Provide the (x, y) coordinate of the cell's center where the given text is located.  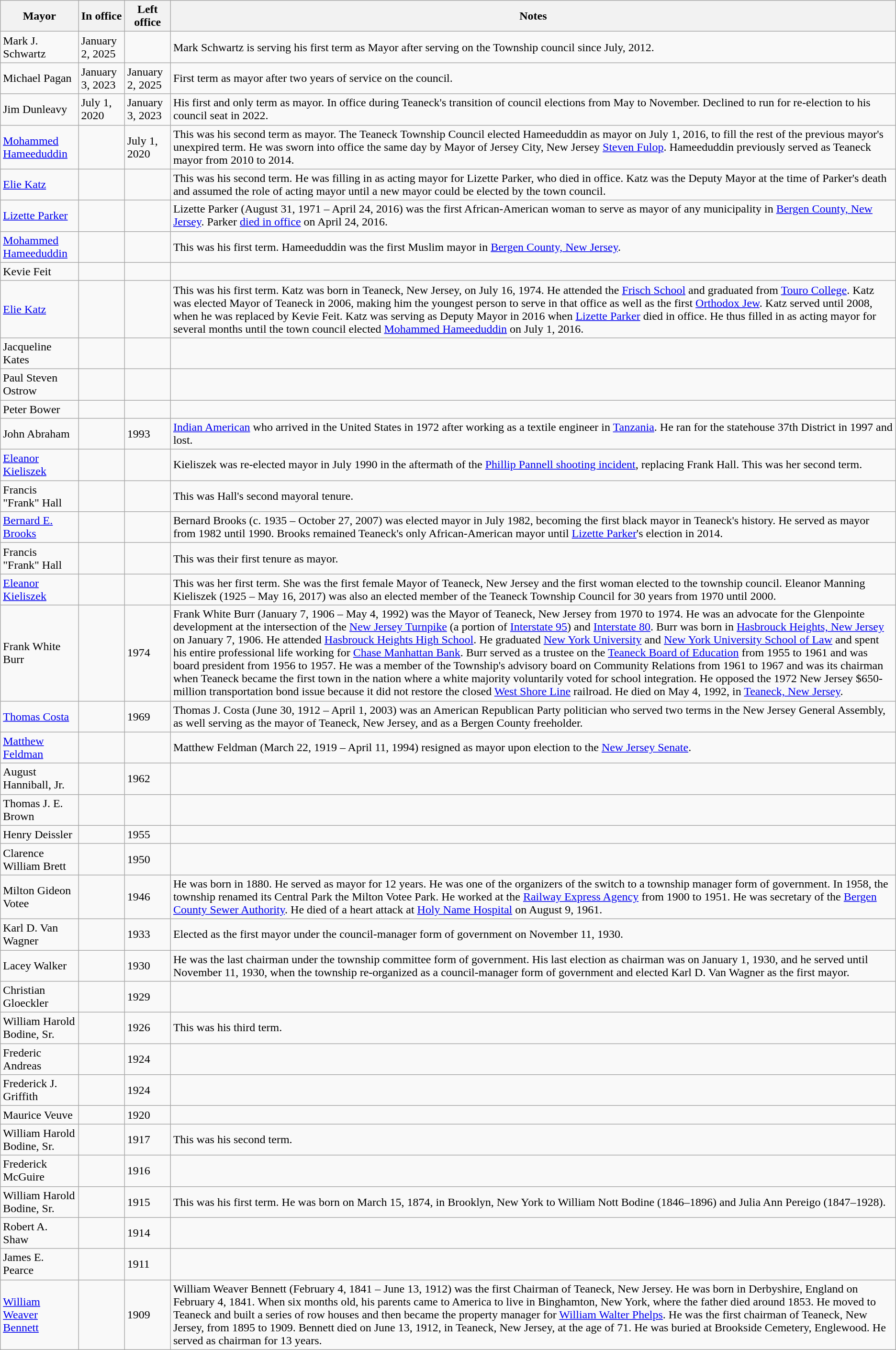
Bernard E. Brooks (39, 528)
Lacey Walker (39, 965)
William Weaver Bennett (39, 1315)
1909 (147, 1315)
1914 (147, 1233)
1969 (147, 716)
1929 (147, 997)
1915 (147, 1202)
1950 (147, 859)
This was their first tenure as mayor. (533, 558)
Maurice Veuve (39, 1115)
Frederick McGuire (39, 1171)
This was his third term. (533, 1028)
John Abraham (39, 434)
1933 (147, 934)
Thomas Costa (39, 716)
Thomas J. E. Brown (39, 810)
This was Hall's second mayoral tenure. (533, 496)
1974 (147, 653)
This was his second term. (533, 1139)
Clarence William Brett (39, 859)
Karl D. Van Wagner (39, 934)
1920 (147, 1115)
Jim Dunleavy (39, 109)
1955 (147, 834)
First term as mayor after two years of service on the council. (533, 79)
1930 (147, 965)
Notes (533, 16)
Mark Schwartz is serving his first term as Mayor after serving on the Township council since July, 2012. (533, 47)
1917 (147, 1139)
Left office (147, 16)
1962 (147, 778)
1946 (147, 897)
Lizette Parker (39, 215)
Mark J. Schwartz (39, 47)
Milton Gideon Votee (39, 897)
Christian Gloeckler (39, 997)
August Hanniball, Jr. (39, 778)
Mayor (39, 16)
Michael Pagan (39, 79)
Frederick J. Griffith (39, 1091)
Paul Steven Ostrow (39, 384)
Henry Deissler (39, 834)
Kevie Feit (39, 271)
This was his first term. He was born on March 15, 1874, in Brooklyn, New York to William Nott Bodine (1846–1896) and Julia Ann Pereigo (1847–1928). (533, 1202)
1926 (147, 1028)
This was his first term. Hameeduddin was the first Muslim mayor in Bergen County, New Jersey. (533, 247)
In office (101, 16)
1916 (147, 1171)
Frank White Burr (39, 653)
1911 (147, 1264)
James E. Pearce (39, 1264)
Robert A. Shaw (39, 1233)
Matthew Feldman (39, 748)
Elected as the first mayor under the council-manager form of government on November 11, 1930. (533, 934)
Matthew Feldman (March 22, 1919 – April 11, 1994) resigned as mayor upon election to the New Jersey Senate. (533, 748)
Frederic Andreas (39, 1059)
1993 (147, 434)
Jacqueline Kates (39, 353)
Peter Bower (39, 409)
